Detect which cell encompasses the target text, then output its (X, Y) center coordinate. 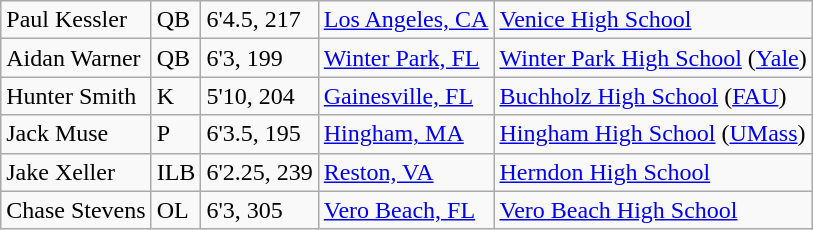
Buchholz High School (FAU) (653, 96)
P (176, 134)
Venice High School (653, 20)
Jake Xeller (76, 172)
Hingham High School (UMass) (653, 134)
ILB (176, 172)
Winter Park, FL (406, 58)
Aidan Warner (76, 58)
Vero Beach High School (653, 210)
Gainesville, FL (406, 96)
OL (176, 210)
Los Angeles, CA (406, 20)
Vero Beach, FL (406, 210)
Hunter Smith (76, 96)
Hingham, MA (406, 134)
6'2.25, 239 (260, 172)
5'10, 204 (260, 96)
Herndon High School (653, 172)
Paul Kessler (76, 20)
6'3.5, 195 (260, 134)
Winter Park High School (Yale) (653, 58)
K (176, 96)
6'3, 199 (260, 58)
6'4.5, 217 (260, 20)
Chase Stevens (76, 210)
Reston, VA (406, 172)
Jack Muse (76, 134)
6'3, 305 (260, 210)
